Provide the (X, Y) coordinate of the cell's center where the given text is located.  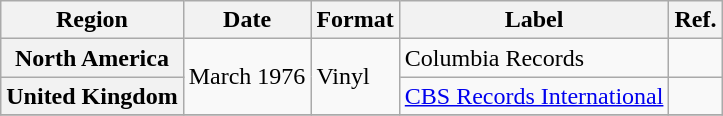
Vinyl (355, 77)
Label (534, 20)
Ref. (696, 20)
Columbia Records (534, 58)
United Kingdom (92, 96)
Date (247, 20)
Region (92, 20)
Format (355, 20)
North America (92, 58)
CBS Records International (534, 96)
March 1976 (247, 77)
